Identify which cell holds the provided text, then report its [x, y] central coordinate. 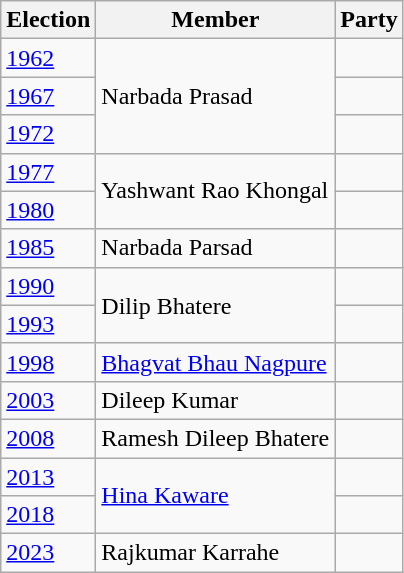
Yashwant Rao Khongal [216, 191]
2013 [48, 477]
Hina Kaware [216, 496]
1962 [48, 58]
Dilip Bhatere [216, 305]
2003 [48, 400]
1967 [48, 96]
1985 [48, 248]
1977 [48, 172]
1972 [48, 134]
Election [48, 20]
Narbada Parsad [216, 248]
1993 [48, 324]
2008 [48, 438]
2018 [48, 515]
1980 [48, 210]
Member [216, 20]
Dileep Kumar [216, 400]
Party [369, 20]
Narbada Prasad [216, 96]
Rajkumar Karrahe [216, 553]
Ramesh Dileep Bhatere [216, 438]
1990 [48, 286]
Bhagvat Bhau Nagpure [216, 362]
1998 [48, 362]
2023 [48, 553]
